From the cell containing the given text, extract its center point as (x, y) coordinate. 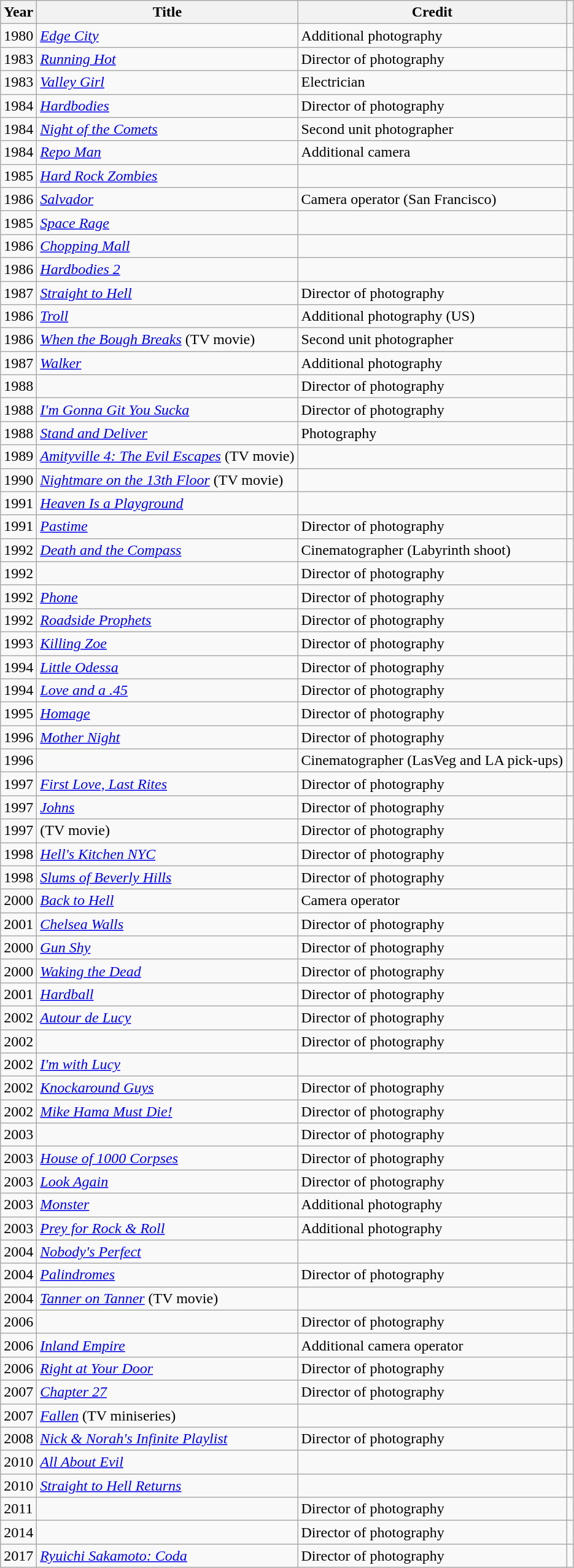
Love and a .45 (167, 691)
Right at Your Door (167, 1368)
Title (167, 12)
First Love, Last Rites (167, 784)
Amityville 4: The Evil Escapes (TV movie) (167, 457)
Fallen (TV miniseries) (167, 1415)
Hardbodies 2 (167, 269)
Chapter 27 (167, 1392)
I'm Gonna Git You Sucka (167, 410)
Photography (432, 433)
House of 1000 Corpses (167, 1158)
Tanner on Tanner (TV movie) (167, 1298)
Repo Man (167, 152)
Johns (167, 807)
Cinematographer (Labyrinth shoot) (432, 550)
Night of the Comets (167, 129)
Nobody's Perfect (167, 1252)
Heaven Is a Playground (167, 503)
Inland Empire (167, 1345)
All About Evil (167, 1462)
Year (18, 12)
Knockaround Guys (167, 1088)
1995 (18, 714)
Chelsea Walls (167, 924)
Nightmare on the 13th Floor (TV movie) (167, 480)
Space Rage (167, 222)
2008 (18, 1439)
Additional camera operator (432, 1345)
Hardball (167, 994)
Walker (167, 363)
Pastime (167, 527)
Mike Hama Must Die! (167, 1111)
Homage (167, 714)
Running Hot (167, 59)
Camera operator (432, 901)
Cinematographer (LasVeg and LA pick-ups) (432, 761)
Additional photography (US) (432, 316)
When the Bough Breaks (TV movie) (167, 340)
Troll (167, 316)
Straight to Hell Returns (167, 1486)
(TV movie) (167, 831)
Waking the Dead (167, 971)
Electrician (432, 82)
Salvador (167, 199)
Ryuichi Sakamoto: Coda (167, 1556)
2014 (18, 1532)
2011 (18, 1509)
Camera operator (San Francisco) (432, 199)
I'm with Lucy (167, 1065)
Valley Girl (167, 82)
1980 (18, 36)
1990 (18, 480)
Little Odessa (167, 667)
Hard Rock Zombies (167, 176)
Palindromes (167, 1275)
Chopping Mall (167, 246)
Credit (432, 12)
Killing Zoe (167, 643)
Phone (167, 597)
Hell's Kitchen NYC (167, 854)
Look Again (167, 1182)
Straight to Hell (167, 293)
Monster (167, 1205)
Hardbodies (167, 106)
1993 (18, 643)
Stand and Deliver (167, 433)
Back to Hell (167, 901)
Death and the Compass (167, 550)
Nick & Norah's Infinite Playlist (167, 1439)
Mother Night (167, 737)
Prey for Rock & Roll (167, 1228)
Gun Shy (167, 947)
1989 (18, 457)
Additional camera (432, 152)
Slums of Beverly Hills (167, 877)
Roadside Prophets (167, 620)
2017 (18, 1556)
Autour de Lucy (167, 1017)
Edge City (167, 36)
